Identify which cell holds the provided text, then report its (x, y) central coordinate. 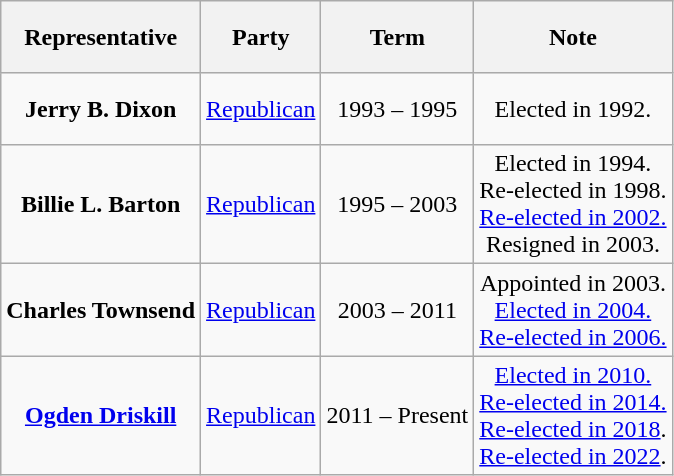
Billie L. Barton (101, 204)
2003 – 2011 (398, 310)
Elected in 1992. (573, 109)
Elected in 1994.Re-elected in 1998.Re-elected in 2002.Resigned in 2003. (573, 204)
Jerry B. Dixon (101, 109)
Representative (101, 37)
Ogden Driskill (101, 416)
Party (261, 37)
1995 – 2003 (398, 204)
Elected in 2010.Re-elected in 2014.Re-elected in 2018.Re-elected in 2022. (573, 416)
2011 – Present (398, 416)
1993 – 1995 (398, 109)
Note (573, 37)
Appointed in 2003.Elected in 2004. Re-elected in 2006. (573, 310)
Charles Townsend (101, 310)
Term (398, 37)
